Extract the [X, Y] coordinate from the center of the cell holding the provided text.  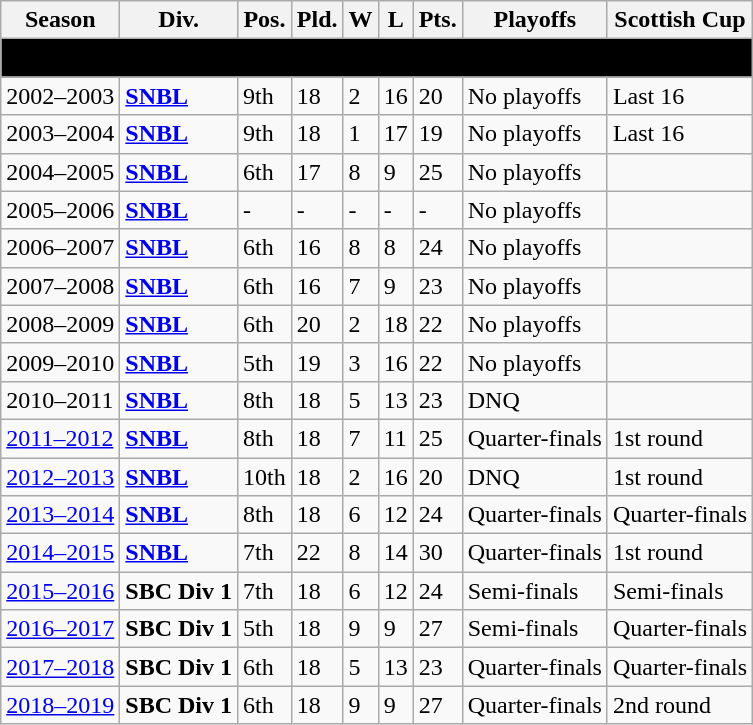
2006–2007 [60, 248]
Season [60, 20]
2018–2019 [60, 705]
2012–2013 [60, 477]
2011–2012 [60, 438]
2017–2018 [60, 667]
10th [265, 477]
2004–2005 [60, 172]
Div. [179, 20]
2005–2006 [60, 210]
Scottish Cup [680, 20]
Glasgow Storm [377, 58]
L [396, 20]
2003–2004 [60, 134]
2013–2014 [60, 515]
1 [360, 134]
2010–2011 [60, 400]
2015–2016 [60, 591]
14 [396, 553]
Playoffs [534, 20]
3 [360, 362]
2007–2008 [60, 286]
2nd round [680, 705]
11 [396, 438]
2014–2015 [60, 553]
Pts. [438, 20]
2016–2017 [60, 629]
Pos. [265, 20]
2009–2010 [60, 362]
Pld. [317, 20]
2002–2003 [60, 96]
30 [438, 553]
W [360, 20]
2008–2009 [60, 324]
